Detect which cell encompasses the target text, then output its [X, Y] center coordinate. 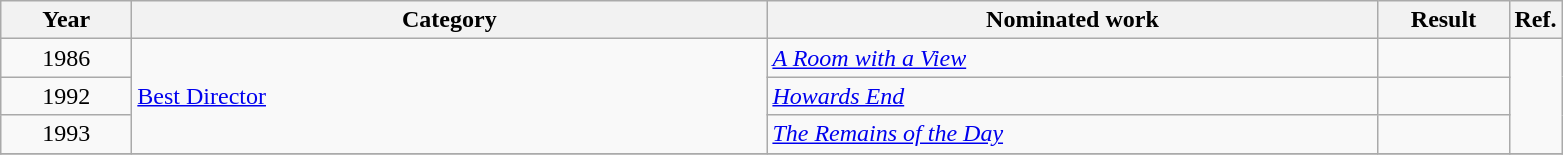
1986 [66, 58]
Howards End [1072, 96]
1992 [66, 96]
Result [1444, 20]
Nominated work [1072, 20]
Category [450, 20]
The Remains of the Day [1072, 134]
1993 [66, 134]
Best Director [450, 96]
Year [66, 20]
Ref. [1536, 20]
A Room with a View [1072, 58]
